Capture the cell that displays the provided text and extract its [X, Y] central coordinate. 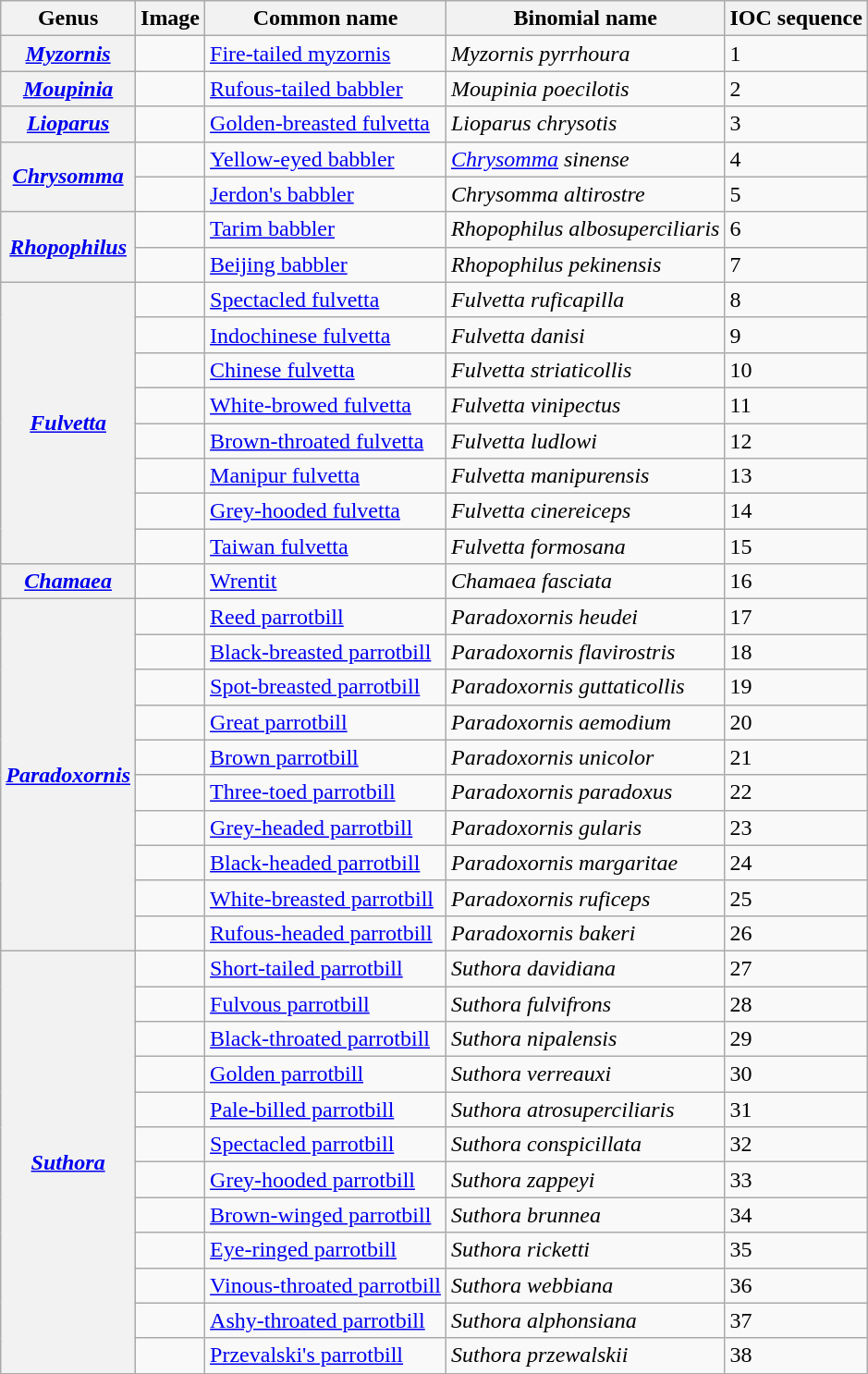
16 [796, 582]
Rhopophilus [68, 247]
34 [796, 1215]
Fulvetta formosana [585, 546]
21 [796, 757]
22 [796, 792]
Moupinia poecilotis [585, 89]
Suthora zappeyi [585, 1180]
Paradoxornis gularis [585, 828]
20 [796, 722]
Rufous-headed parrotbill [325, 933]
8 [796, 300]
Paradoxornis guttaticollis [585, 687]
26 [796, 933]
Reed parrotbill [325, 617]
Fulvous parrotbill [325, 1003]
33 [796, 1180]
Ashy-throated parrotbill [325, 1320]
IOC sequence [796, 18]
Paradoxornis [68, 775]
Golden-breasted fulvetta [325, 124]
Paradoxornis flavirostris [585, 652]
Spectacled parrotbill [325, 1145]
14 [796, 511]
Three-toed parrotbill [325, 792]
Rhopophilus albosuperciliaris [585, 229]
Paradoxornis heudei [585, 617]
Beijing babbler [325, 264]
Manipur fulvetta [325, 476]
Suthora fulvifrons [585, 1003]
Paradoxornis ruficeps [585, 898]
Black-headed parrotbill [325, 863]
23 [796, 828]
19 [796, 687]
Suthora conspicillata [585, 1145]
Rufous-tailed babbler [325, 89]
Chamaea fasciata [585, 582]
Fulvetta cinereiceps [585, 511]
Suthora brunnea [585, 1215]
37 [796, 1320]
17 [796, 617]
Suthora nipalensis [585, 1039]
Suthora alphonsiana [585, 1320]
13 [796, 476]
Image [170, 18]
Eye-ringed parrotbill [325, 1250]
Suthora [68, 1161]
Vinous-throated parrotbill [325, 1285]
7 [796, 264]
10 [796, 370]
25 [796, 898]
9 [796, 335]
Fulvetta ludlowi [585, 441]
Fire-tailed myzornis [325, 54]
Tarim babbler [325, 229]
Chrysomma sinense [585, 159]
Short-tailed parrotbill [325, 968]
18 [796, 652]
15 [796, 546]
Chamaea [68, 582]
Paradoxornis aemodium [585, 722]
Spot-breasted parrotbill [325, 687]
Wrentit [325, 582]
35 [796, 1250]
Grey-headed parrotbill [325, 828]
Taiwan fulvetta [325, 546]
Fulvetta [68, 423]
Pale-billed parrotbill [325, 1110]
3 [796, 124]
Suthora ricketti [585, 1250]
Brown-throated fulvetta [325, 441]
Suthora webbiana [585, 1285]
Paradoxornis unicolor [585, 757]
Fulvetta manipurensis [585, 476]
Suthora atrosuperciliaris [585, 1110]
Przevalski's parrotbill [325, 1356]
Chrysomma altirostre [585, 194]
12 [796, 441]
White-browed fulvetta [325, 405]
Brown parrotbill [325, 757]
Myzornis [68, 54]
4 [796, 159]
Paradoxornis margaritae [585, 863]
Fulvetta ruficapilla [585, 300]
Suthora przewalskii [585, 1356]
29 [796, 1039]
27 [796, 968]
28 [796, 1003]
24 [796, 863]
Fulvetta danisi [585, 335]
Genus [68, 18]
Chinese fulvetta [325, 370]
White-breasted parrotbill [325, 898]
Common name [325, 18]
Fulvetta vinipectus [585, 405]
Golden parrotbill [325, 1074]
Spectacled fulvetta [325, 300]
Grey-hooded fulvetta [325, 511]
Lioparus chrysotis [585, 124]
Chrysomma [68, 177]
Indochinese fulvetta [325, 335]
Brown-winged parrotbill [325, 1215]
Yellow-eyed babbler [325, 159]
Lioparus [68, 124]
Grey-hooded parrotbill [325, 1180]
36 [796, 1285]
Black-throated parrotbill [325, 1039]
Rhopophilus pekinensis [585, 264]
Jerdon's babbler [325, 194]
Paradoxornis paradoxus [585, 792]
1 [796, 54]
Black-breasted parrotbill [325, 652]
38 [796, 1356]
31 [796, 1110]
Great parrotbill [325, 722]
Binomial name [585, 18]
2 [796, 89]
Moupinia [68, 89]
Fulvetta striaticollis [585, 370]
Suthora davidiana [585, 968]
11 [796, 405]
Myzornis pyrrhoura [585, 54]
32 [796, 1145]
Paradoxornis bakeri [585, 933]
5 [796, 194]
6 [796, 229]
Suthora verreauxi [585, 1074]
30 [796, 1074]
